Determine the [x, y] coordinate at the center of the cell enclosing the given text.  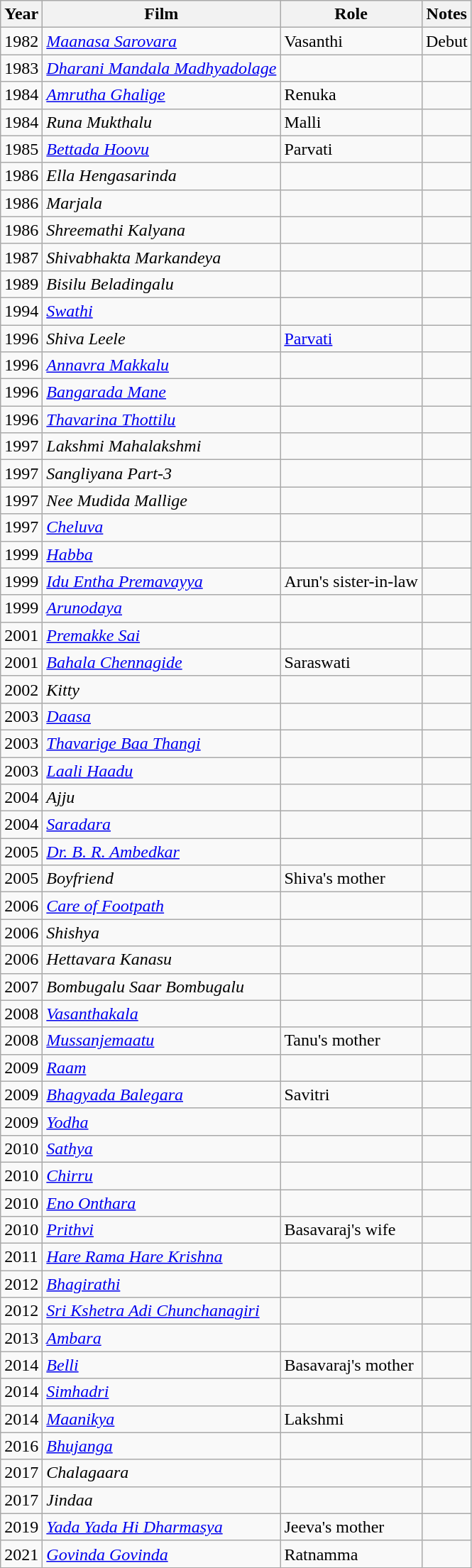
Amrutha Ghalige [162, 95]
Chirru [162, 1175]
Dharani Mandala Madhyadolage [162, 68]
Role [351, 14]
Belli [162, 1365]
Year [21, 14]
Premakke Sai [162, 635]
Ambara [162, 1338]
Bisilu Beladingalu [162, 284]
Hare Rama Hare Krishna [162, 1257]
1989 [21, 284]
Vasanthi [351, 41]
Ratnamma [351, 1554]
Prithvi [162, 1230]
Habba [162, 554]
2016 [21, 1446]
Yada Yada Hi Dharmasya [162, 1527]
Simhadri [162, 1392]
Renuka [351, 95]
Malli [351, 122]
Annavra Makkalu [162, 366]
Bhagirathi [162, 1284]
Thavarige Baa Thangi [162, 743]
1987 [21, 257]
2007 [21, 987]
2011 [21, 1257]
Eno Onthara [162, 1203]
Basavaraj's mother [351, 1365]
1983 [21, 68]
Sathya [162, 1148]
Bettada Hoovu [162, 149]
Jeeva's mother [351, 1527]
Savitri [351, 1095]
Saraswati [351, 662]
Bhujanga [162, 1446]
Sri Kshetra Adi Chunchanagiri [162, 1311]
Notes [446, 14]
Ajju [162, 798]
Marjala [162, 203]
Yodha [162, 1122]
Bombugalu Saar Bombugalu [162, 987]
Film [162, 14]
Jindaa [162, 1500]
Govinda Govinda [162, 1554]
Arunodaya [162, 608]
Runa Mukthalu [162, 122]
Tanu's mother [351, 1041]
Thavarina Thottilu [162, 420]
Bhagyada Balegara [162, 1095]
2021 [21, 1554]
Debut [446, 41]
Care of Footpath [162, 906]
2019 [21, 1527]
Mussanjemaatu [162, 1041]
2013 [21, 1338]
Bahala Chennagide [162, 662]
Swathi [162, 311]
Idu Entha Premavayya [162, 581]
Daasa [162, 716]
Hettavara Kanasu [162, 960]
Ella Hengasarinda [162, 176]
Boyfriend [162, 879]
2002 [21, 689]
Shiva's mother [351, 879]
Lakshmi Mahalakshmi [162, 446]
Arun's sister-in-law [351, 581]
Lakshmi [351, 1419]
Dr. B. R. Ambedkar [162, 852]
1994 [21, 311]
Raam [162, 1068]
Kitty [162, 689]
Basavaraj's wife [351, 1230]
Saradara [162, 825]
Vasanthakala [162, 1014]
Laali Haadu [162, 770]
Sangliyana Part-3 [162, 473]
Chalagaara [162, 1473]
Maanasa Sarovara [162, 41]
1982 [21, 41]
Shreemathi Kalyana [162, 230]
Nee Mudida Mallige [162, 500]
1985 [21, 149]
Shishya [162, 933]
Cheluva [162, 527]
Shivabhakta Markandeya [162, 257]
Shiva Leele [162, 339]
Bangarada Mane [162, 393]
Maanikya [162, 1419]
